From the cell containing the given text, extract its center point as [x, y] coordinate. 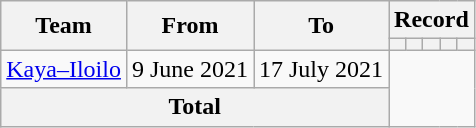
From [190, 26]
Kaya–Iloilo [64, 69]
Record [432, 20]
Team [64, 26]
To [322, 26]
17 July 2021 [322, 69]
Total [195, 107]
9 June 2021 [190, 69]
